Search for the cell housing the specified text and yield its (X, Y) center coordinate. 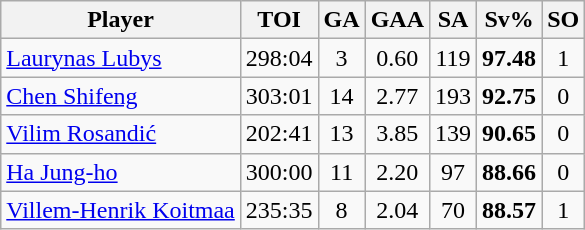
235:35 (279, 210)
70 (454, 210)
8 (342, 210)
88.57 (510, 210)
2.20 (397, 172)
Chen Shifeng (121, 96)
97 (454, 172)
300:00 (279, 172)
14 (342, 96)
2.04 (397, 210)
0.60 (397, 58)
90.65 (510, 134)
SA (454, 20)
TOI (279, 20)
Ha Jung-ho (121, 172)
SO (564, 20)
GA (342, 20)
202:41 (279, 134)
Vilim Rosandić (121, 134)
97.48 (510, 58)
3 (342, 58)
Laurynas Lubys (121, 58)
3.85 (397, 134)
11 (342, 172)
Sv% (510, 20)
88.66 (510, 172)
2.77 (397, 96)
Player (121, 20)
GAA (397, 20)
193 (454, 96)
303:01 (279, 96)
139 (454, 134)
298:04 (279, 58)
13 (342, 134)
92.75 (510, 96)
Villem-Henrik Koitmaa (121, 210)
119 (454, 58)
